Pinpoint the cell where the given text exists, returning its (x, y) midpoint coordinate. 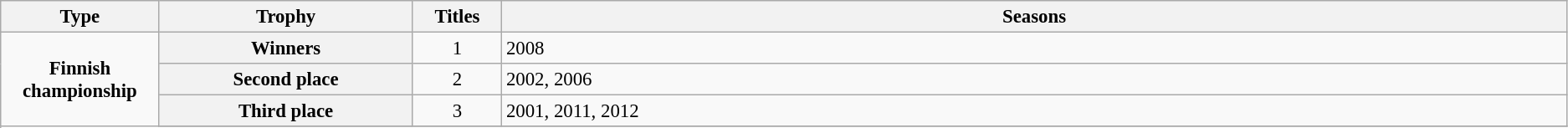
2 (457, 79)
1 (457, 49)
Winners (286, 49)
Finnish championship (80, 80)
Trophy (286, 17)
Second place (286, 79)
Seasons (1034, 17)
2008 (1034, 49)
3 (457, 111)
Titles (457, 17)
2001, 2011, 2012 (1034, 111)
2002, 2006 (1034, 79)
Third place (286, 111)
Type (80, 17)
